Pinpoint the cell where the given text exists, returning its [X, Y] midpoint coordinate. 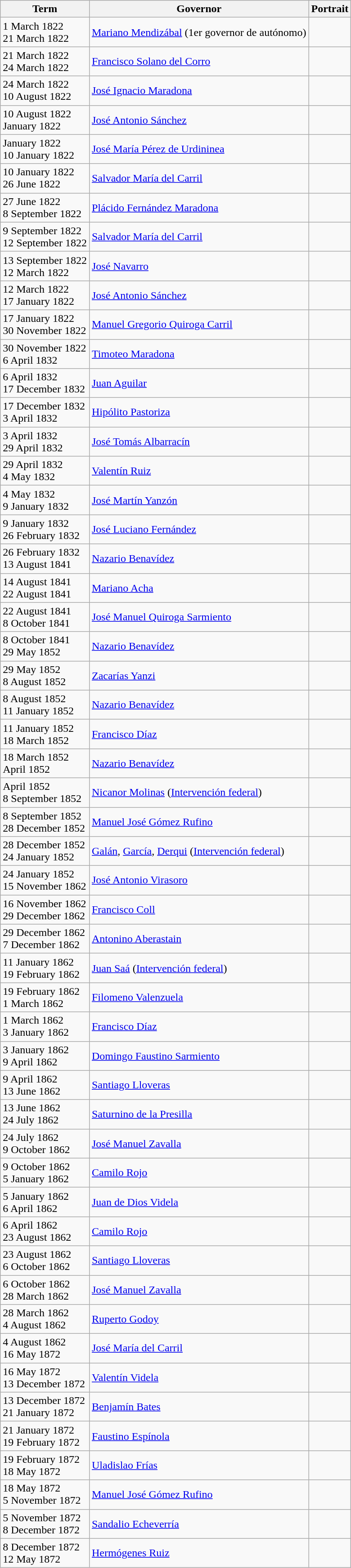
4 August 1862 16 May 1872 [45, 1349]
Galán, García, Derqui (Intervención federal) [199, 851]
Valentín Ruiz [199, 471]
10 January 1822 26 June 1822 [45, 178]
29 May 1852 8 August 1852 [45, 675]
28 March 1862 4 August 1862 [45, 1319]
José Manuel Quiroga Sarmiento [199, 617]
24 January 1852 15 November 1862 [45, 880]
11 January 1852 18 March 1852 [45, 734]
Valentín Videla [199, 1377]
24 March 1822 10 August 1822 [45, 91]
Hipólito Pastoriza [199, 413]
27 June 1822 8 September 1822 [45, 208]
José María del Carril [199, 1349]
8 September 1852 28 December 1852 [45, 822]
Faustino Espínola [199, 1436]
Timoteo Maradona [199, 353]
30 November 1822 6 April 1832 [45, 353]
Juan Saá (Intervención federal) [199, 968]
29 April 1832 4 May 1832 [45, 471]
9 October 1862 5 January 1862 [45, 1172]
José Navarro [199, 266]
Zacarías Yanzi [199, 675]
6 April 1832 17 December 1832 [45, 383]
13 December 1872 21 January 1872 [45, 1407]
8 December 1872 12 May 1872 [45, 1553]
28 December 1852 24 January 1852 [45, 851]
26 February 1832 13 August 1841 [45, 558]
10 August 1822 January 1822 [45, 120]
Filomeno Valenzuela [199, 997]
22 August 1841 8 October 1841 [45, 617]
José Antonio Virasoro [199, 880]
Plácido Fernández Maradona [199, 208]
Francisco Solano del Corro [199, 61]
José Luciano Fernández [199, 530]
José María Pérez de Urdininea [199, 149]
18 March 1852 April 1852 [45, 763]
1 March 1822 21 March 1822 [45, 32]
Benjamín Bates [199, 1407]
29 December 1862 7 December 1862 [45, 939]
April 1852 8 September 1852 [45, 792]
Portrait [330, 9]
21 January 1872 19 February 1872 [45, 1436]
16 November 1862 29 December 1862 [45, 910]
12 March 1822 17 January 1822 [45, 295]
Mariano Mendizábal (1er governor de autónomo) [199, 32]
14 August 1841 22 August 1841 [45, 588]
Antonino Aberastain [199, 939]
19 February 1872 18 May 1872 [45, 1466]
Term [45, 9]
5 November 1872 8 December 1872 [45, 1524]
Uladislao Frías [199, 1466]
9 April 1862 13 June 1862 [45, 1085]
Francisco Coll [199, 910]
1 March 1862 3 January 1862 [45, 1027]
21 March 1822 24 March 1822 [45, 61]
Manuel Gregorio Quiroga Carril [199, 325]
Domingo Faustino Sarmiento [199, 1056]
6 April 1862 23 August 1862 [45, 1231]
José Ignacio Maradona [199, 91]
Nicanor Molinas (Intervención federal) [199, 792]
9 January 1832 26 February 1832 [45, 530]
13 June 1862 24 July 1862 [45, 1114]
5 January 1862 6 April 1862 [45, 1202]
Saturnino de la Presilla [199, 1114]
Hermógenes Ruiz [199, 1553]
13 September 1822 12 March 1822 [45, 266]
17 December 1832 3 April 1832 [45, 413]
Governor [199, 9]
Mariano Acha [199, 588]
16 May 1872 13 December 1872 [45, 1377]
José Tomás Albarracín [199, 441]
Juan Aguilar [199, 383]
8 October 1841 29 May 1852 [45, 646]
January 1822 10 January 1822 [45, 149]
Juan de Dios Videla [199, 1202]
3 January 1862 9 April 1862 [45, 1056]
23 August 1862 6 October 1862 [45, 1261]
6 October 1862 28 March 1862 [45, 1289]
Ruperto Godoy [199, 1319]
11 January 1862 19 February 1862 [45, 968]
4 May 1832 9 January 1832 [45, 500]
19 February 1862 1 March 1862 [45, 997]
8 August 1852 11 January 1852 [45, 705]
3 April 1832 29 April 1832 [45, 441]
José Martín Yanzón [199, 500]
9 September 1822 12 September 1822 [45, 236]
24 July 1862 9 October 1862 [45, 1144]
18 May 1872 5 November 1872 [45, 1494]
Sandalio Echeverría [199, 1524]
17 January 1822 30 November 1822 [45, 325]
